Return the (x, y) coordinate for the center point of the cell that contains the specified text.  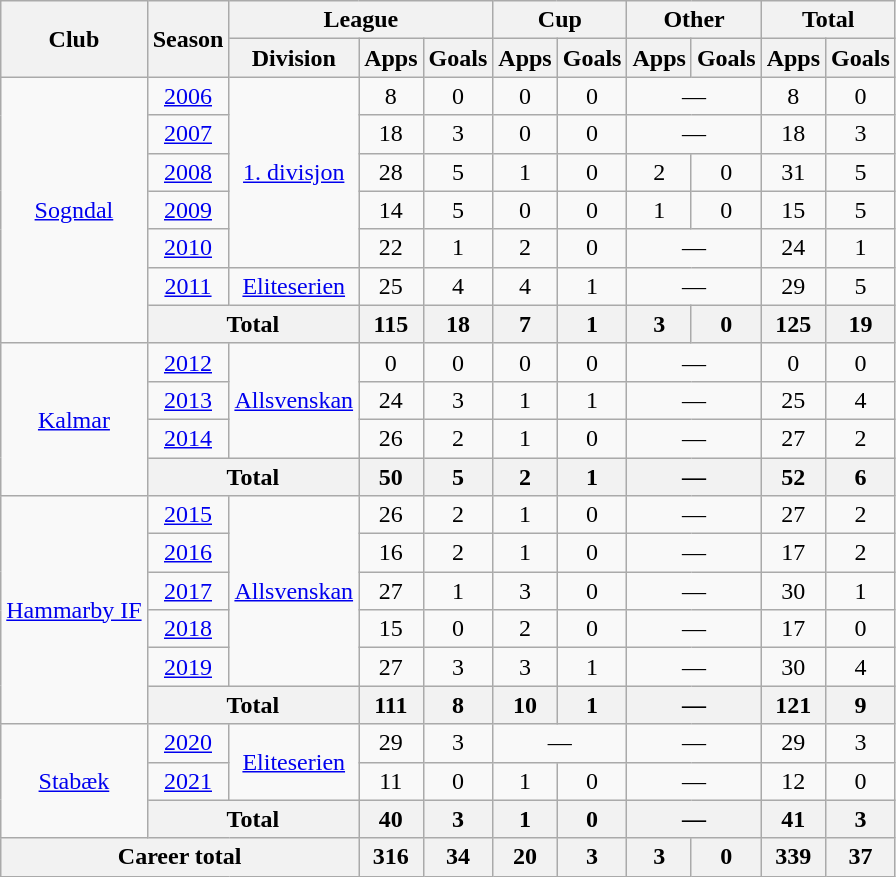
28 (391, 172)
Career total (180, 857)
10 (525, 705)
111 (391, 705)
2011 (188, 286)
2013 (188, 400)
31 (793, 172)
6 (861, 477)
2010 (188, 248)
2018 (188, 629)
19 (861, 324)
2017 (188, 591)
41 (793, 819)
316 (391, 857)
Season (188, 39)
125 (793, 324)
7 (525, 324)
Sogndal (74, 210)
52 (793, 477)
22 (391, 248)
Other (694, 20)
9 (861, 705)
37 (861, 857)
2021 (188, 781)
2019 (188, 667)
Kalmar (74, 419)
11 (391, 781)
121 (793, 705)
Club (74, 39)
115 (391, 324)
2008 (188, 172)
2012 (188, 362)
Division (294, 58)
2009 (188, 210)
2016 (188, 553)
2006 (188, 96)
2007 (188, 134)
34 (458, 857)
2020 (188, 743)
12 (793, 781)
339 (793, 857)
16 (391, 553)
20 (525, 857)
50 (391, 477)
Cup (560, 20)
40 (391, 819)
1. divisjon (294, 172)
Hammarby IF (74, 610)
Stabæk (74, 781)
League (361, 20)
2014 (188, 438)
2015 (188, 515)
14 (391, 210)
